Provide the [X, Y] coordinate of the cell's center where the given text is located.  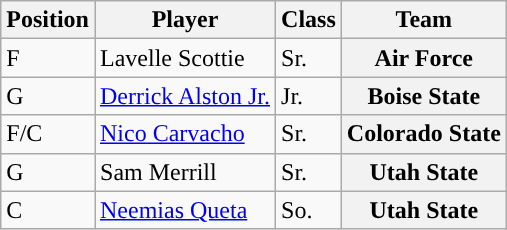
Neemias Queta [184, 210]
Team [424, 20]
Jr. [309, 96]
Nico Carvacho [184, 134]
Lavelle Scottie [184, 58]
Position [48, 20]
F/C [48, 134]
Derrick Alston Jr. [184, 96]
Air Force [424, 58]
Colorado State [424, 134]
So. [309, 210]
Sam Merrill [184, 172]
Player [184, 20]
Boise State [424, 96]
C [48, 210]
F [48, 58]
Class [309, 20]
